Determine the (x, y) coordinate at the center of the cell enclosing the given text.  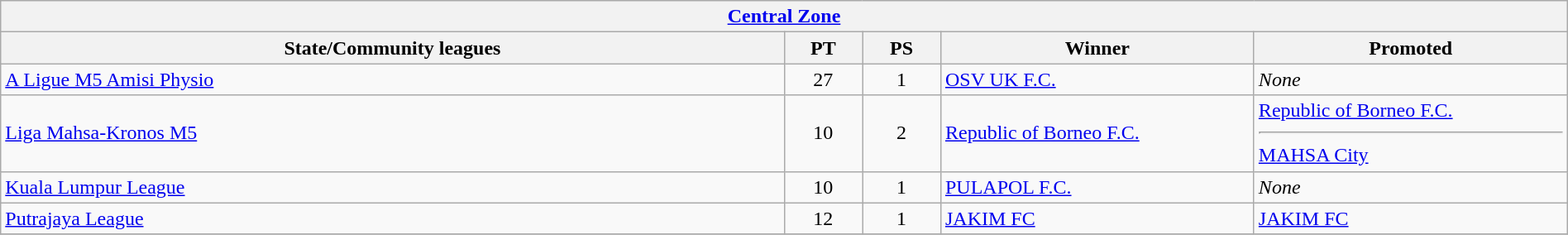
PT (824, 48)
Winner (1097, 48)
Liga Mahsa-Kronos M5 (392, 133)
Putrajaya League (392, 218)
2 (901, 133)
Republic of Borneo F.C. (1097, 133)
Central Zone (784, 17)
27 (824, 79)
Republic of Borneo F.C.MAHSA City (1411, 133)
12 (824, 218)
PULAPOL F.C. (1097, 187)
A Ligue M5 Amisi Physio (392, 79)
PS (901, 48)
Promoted (1411, 48)
OSV UK F.C. (1097, 79)
Kuala Lumpur League (392, 187)
State/Community leagues (392, 48)
